Find where the given text appears and provide that cell's center as (x, y) coordinate. 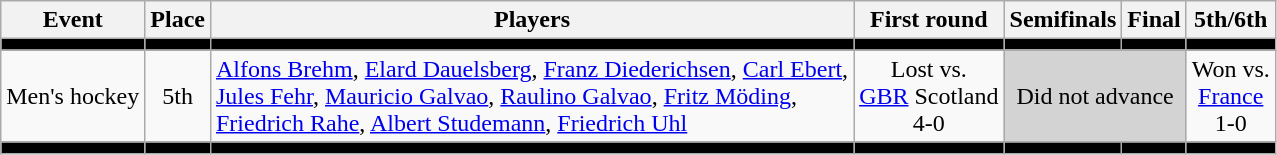
Lost vs. GBR Scotland 4-0 (929, 96)
Men's hockey (73, 96)
Players (532, 20)
Semifinals (1063, 20)
First round (929, 20)
Place (178, 20)
5th (178, 96)
Did not advance (1095, 96)
Event (73, 20)
Final (1154, 20)
5th/6th (1230, 20)
Won vs. France 1-0 (1230, 96)
